Detect which cell encompasses the target text, then output its (x, y) center coordinate. 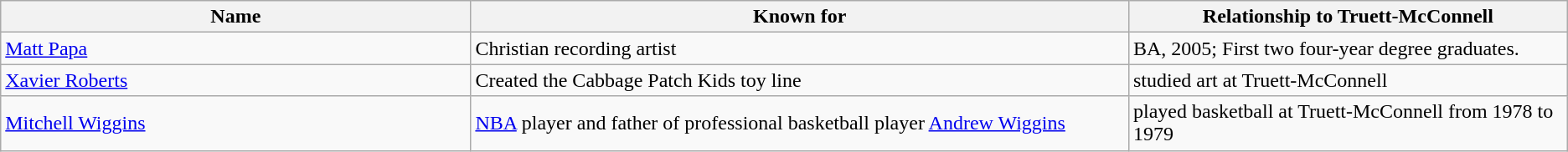
NBA player and father of professional basketball player Andrew Wiggins (800, 124)
Xavier Roberts (236, 80)
BA, 2005; First two four-year degree graduates. (1348, 48)
Relationship to Truett-McConnell (1348, 17)
Created the Cabbage Patch Kids toy line (800, 80)
Christian recording artist (800, 48)
played basketball at Truett-McConnell from 1978 to 1979 (1348, 124)
Known for (800, 17)
Mitchell Wiggins (236, 124)
studied art at Truett-McConnell (1348, 80)
Name (236, 17)
Matt Papa (236, 48)
